From the cell containing the given text, extract its center point as [x, y] coordinate. 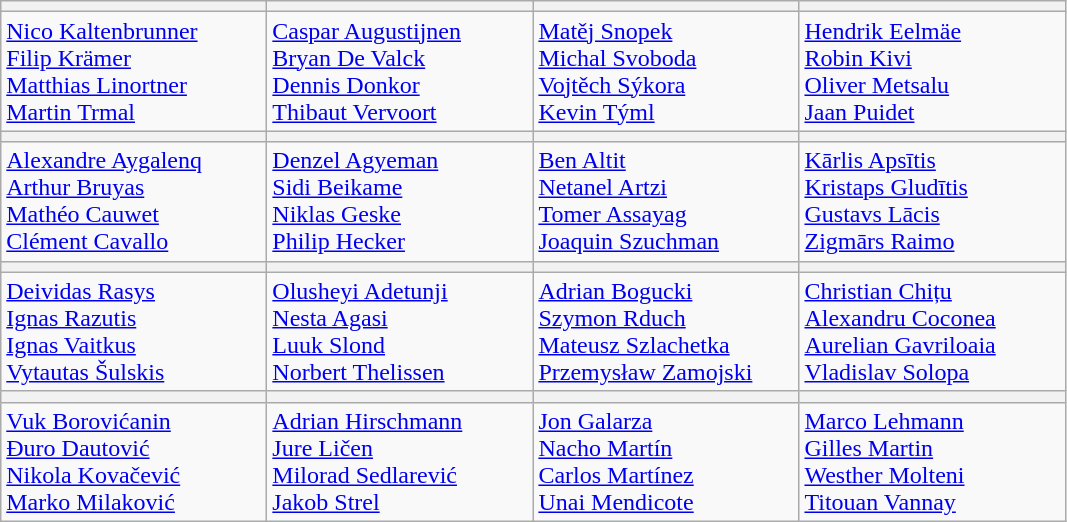
Christian ChițuAlexandru CoconeaAurelian GavriloaiaVladislav Solopa [932, 332]
Vuk BorovićaninĐuro DautovićNikola KovačevićMarko Milaković [134, 462]
Matěj SnopekMichal SvobodaVojtěch SýkoraKevin Týml [666, 72]
Alexandre AygalenqArthur BruyasMathéo CauwetClément Cavallo [134, 202]
Ben AltitNetanel ArtziTomer AssayagJoaquin Szuchman [666, 202]
Deividas RasysIgnas RazutisIgnas VaitkusVytautas Šulskis [134, 332]
Nico KaltenbrunnerFilip KrämerMatthias LinortnerMartin Trmal [134, 72]
Adrian HirschmannJure LičenMilorad SedlarevićJakob Strel [400, 462]
Denzel AgyemanSidi BeikameNiklas GeskePhilip Hecker [400, 202]
Olusheyi AdetunjiNesta AgasiLuuk SlondNorbert Thelissen [400, 332]
Jon GalarzaNacho MartínCarlos MartínezUnai Mendicote [666, 462]
Marco LehmannGilles MartinWesther MolteniTitouan Vannay [932, 462]
Caspar AugustijnenBryan De ValckDennis DonkorThibaut Vervoort [400, 72]
Kārlis ApsītisKristaps GludītisGustavs LācisZigmārs Raimo [932, 202]
Hendrik EelmäeRobin KiviOliver MetsaluJaan Puidet [932, 72]
Adrian BoguckiSzymon RduchMateusz SzlachetkaPrzemysław Zamojski [666, 332]
